Return (x, y) of the center of cell containing provided text 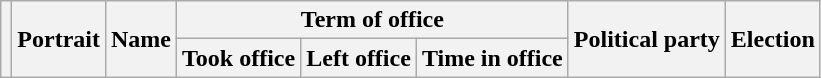
Portrait (59, 39)
Political party (646, 39)
Name (140, 39)
Election (772, 39)
Took office (239, 58)
Left office (359, 58)
Time in office (492, 58)
Term of office (373, 20)
